Return [X, Y] of the center of cell containing provided text 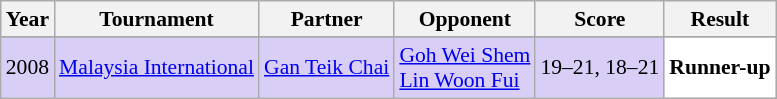
Partner [326, 19]
2008 [28, 68]
Tournament [156, 19]
Year [28, 19]
Gan Teik Chai [326, 68]
19–21, 18–21 [600, 68]
Goh Wei Shem Lin Woon Fui [464, 68]
Malaysia International [156, 68]
Runner-up [720, 68]
Score [600, 19]
Opponent [464, 19]
Result [720, 19]
